Determine the [X, Y] coordinate at the center of the cell enclosing the given text.  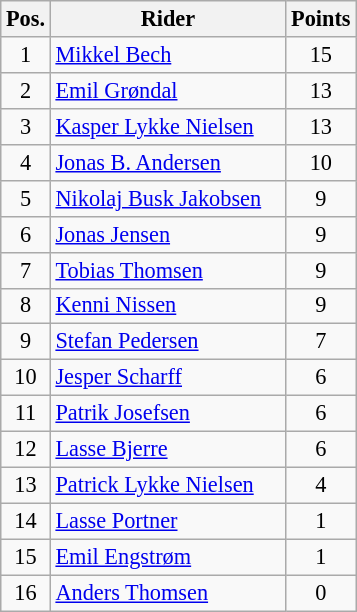
Stefan Pedersen [168, 342]
Rider [168, 19]
Patrik Josefsen [168, 414]
3 [26, 126]
14 [26, 521]
Emil Engstrøm [168, 557]
2 [26, 90]
Kasper Lykke Nielsen [168, 126]
Emil Grøndal [168, 90]
Tobias Thomsen [168, 270]
Jesper Scharff [168, 378]
5 [26, 198]
11 [26, 414]
Anders Thomsen [168, 593]
Lasse Portner [168, 521]
12 [26, 450]
0 [321, 593]
Mikkel Bech [168, 55]
Pos. [26, 19]
Jonas B. Andersen [168, 162]
Nikolaj Busk Jakobsen [168, 198]
Patrick Lykke Nielsen [168, 485]
Jonas Jensen [168, 234]
16 [26, 593]
Lasse Bjerre [168, 450]
Points [321, 19]
8 [26, 306]
Kenni Nissen [168, 306]
